Search for the cell housing the specified text and yield its (x, y) center coordinate. 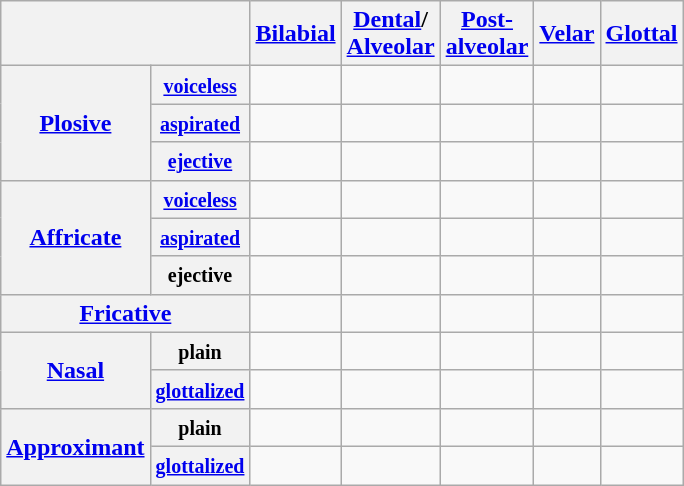
Fricative (126, 313)
Velar (567, 34)
Post-alveolar (487, 34)
Nasal (76, 370)
Plosive (76, 123)
Bilabial (296, 34)
Affricate (76, 237)
Dental/Alveolar (390, 34)
Glottal (642, 34)
Approximant (76, 446)
